Return the (x, y) coordinate for the center point of the cell that contains the specified text.  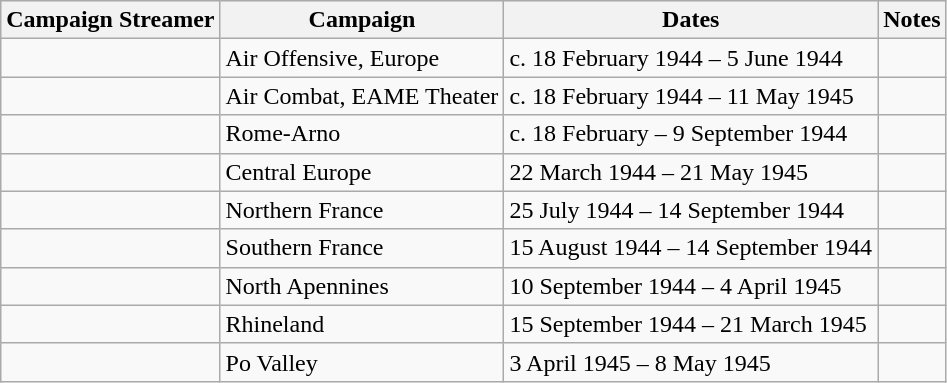
Po Valley (362, 362)
10 September 1944 – 4 April 1945 (691, 286)
15 September 1944 – 21 March 1945 (691, 324)
22 March 1944 – 21 May 1945 (691, 172)
North Apennines (362, 286)
Air Offensive, Europe (362, 58)
c. 18 February 1944 – 5 June 1944 (691, 58)
Central Europe (362, 172)
Southern France (362, 248)
Notes (912, 20)
Dates (691, 20)
15 August 1944 – 14 September 1944 (691, 248)
3 April 1945 – 8 May 1945 (691, 362)
25 July 1944 – 14 September 1944 (691, 210)
Campaign Streamer (110, 20)
Rome-Arno (362, 134)
Northern France (362, 210)
Air Combat, EAME Theater (362, 96)
Rhineland (362, 324)
Campaign (362, 20)
c. 18 February 1944 – 11 May 1945 (691, 96)
c. 18 February – 9 September 1944 (691, 134)
